Provide the [X, Y] coordinate of the cell's center where the given text is located.  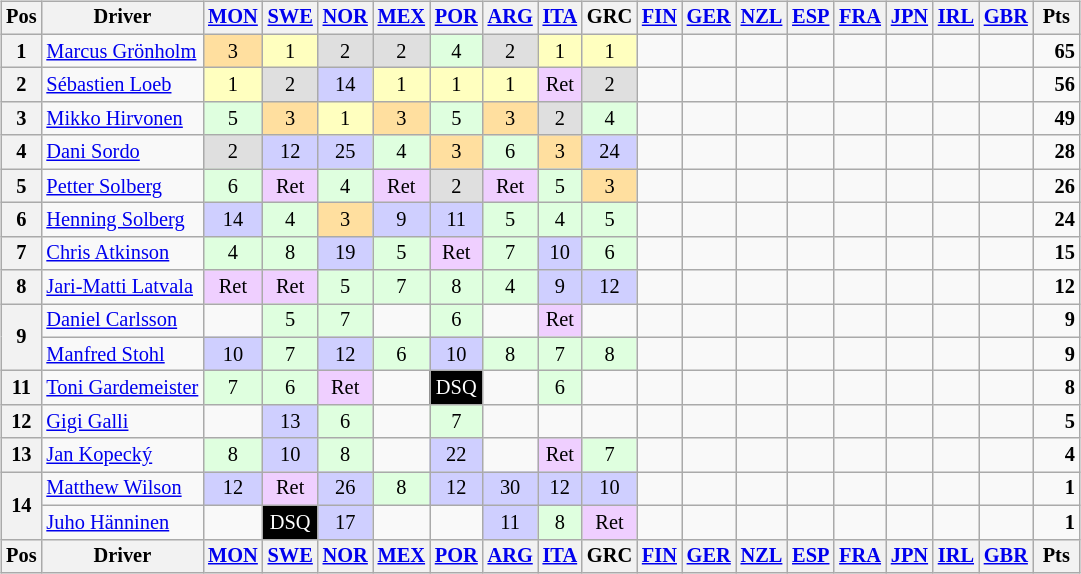
28 [1056, 152]
Marcus Grönholm [122, 51]
Gigi Galli [122, 422]
Daniel Carlsson [122, 321]
65 [1056, 51]
Sébastien Loeb [122, 85]
49 [1056, 119]
Chris Atkinson [122, 253]
Petter Solberg [122, 186]
56 [1056, 85]
Mikko Hirvonen [122, 119]
19 [346, 253]
Toni Gardemeister [122, 388]
15 [1056, 253]
Henning Solberg [122, 220]
Jari-Matti Latvala [122, 287]
Dani Sordo [122, 152]
17 [346, 522]
22 [456, 455]
Manfred Stohl [122, 354]
Juho Hänninen [122, 522]
Jan Kopecký [122, 455]
30 [510, 489]
25 [346, 152]
Matthew Wilson [122, 489]
